From the cell containing the given text, extract its center point as [x, y] coordinate. 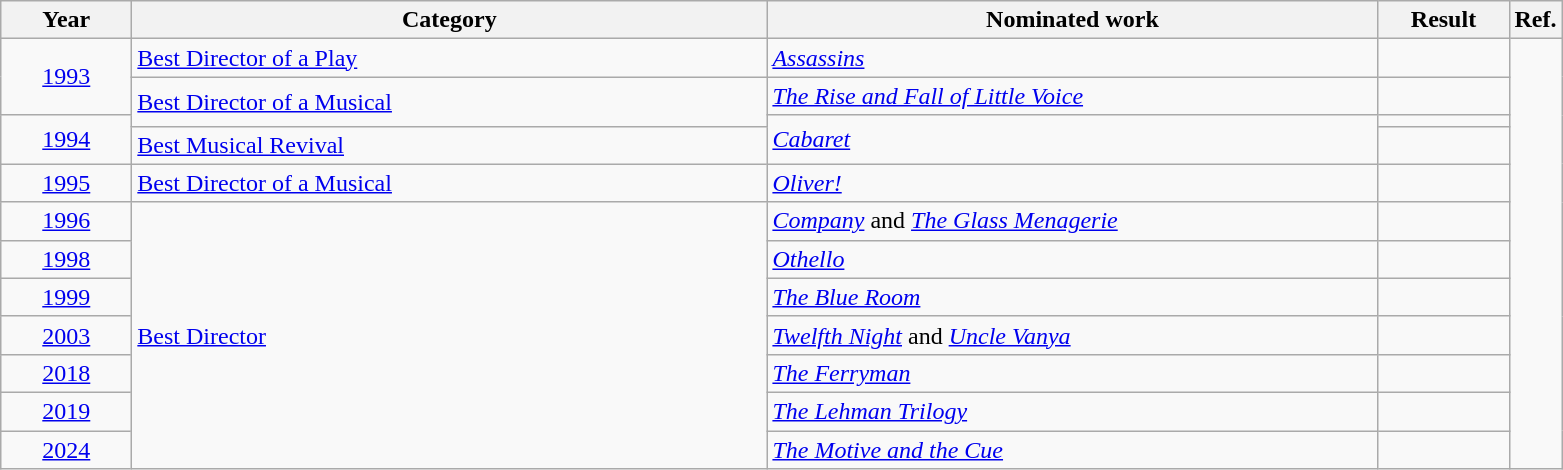
1998 [66, 259]
1995 [66, 183]
1996 [66, 221]
1999 [66, 297]
2018 [66, 373]
Twelfth Night and Uncle Vanya [1072, 335]
The Ferryman [1072, 373]
Result [1444, 20]
Oliver! [1072, 183]
The Motive and the Cue [1072, 449]
Company and The Glass Menagerie [1072, 221]
Assassins [1072, 58]
1993 [66, 77]
2019 [66, 411]
Cabaret [1072, 140]
The Lehman Trilogy [1072, 411]
Nominated work [1072, 20]
Best Director [450, 335]
The Blue Room [1072, 297]
Year [66, 20]
Othello [1072, 259]
Category [450, 20]
Best Director of a Play [450, 58]
The Rise and Fall of Little Voice [1072, 96]
Best Musical Revival [450, 145]
Ref. [1536, 20]
1994 [66, 140]
2024 [66, 449]
2003 [66, 335]
